Provide the [X, Y] coordinate of the cell's center where the given text is located.  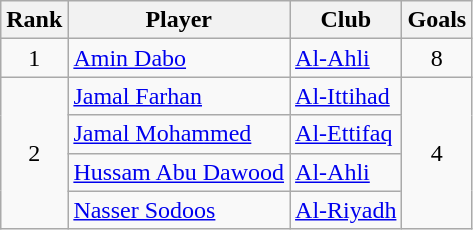
Jamal Farhan [179, 96]
Nasser Sodoos [179, 210]
Al-Riyadh [346, 210]
1 [34, 58]
Jamal Mohammed [179, 134]
Al-Ittihad [346, 96]
Club [346, 20]
4 [437, 153]
2 [34, 153]
Goals [437, 20]
Amin Dabo [179, 58]
Al-Ettifaq [346, 134]
8 [437, 58]
Rank [34, 20]
Hussam Abu Dawood [179, 172]
Player [179, 20]
